Determine the (x, y) coordinate at the center of the cell enclosing the given text.  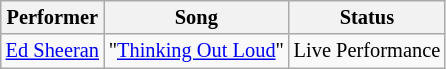
Performer (52, 17)
Ed Sheeran (52, 51)
"Thinking Out Loud" (196, 51)
Live Performance (367, 51)
Status (367, 17)
Song (196, 17)
